From the cell containing the given text, extract its center point as (X, Y) coordinate. 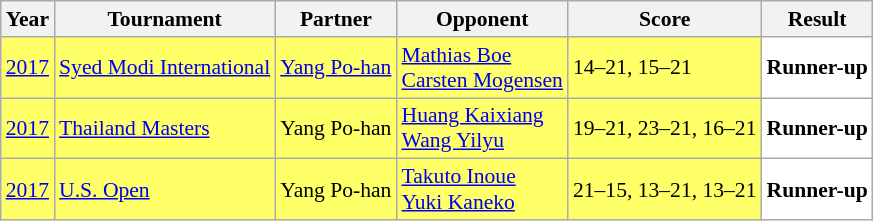
U.S. Open (164, 190)
Year (28, 19)
Result (818, 19)
19–21, 23–21, 16–21 (665, 128)
Syed Modi International (164, 68)
14–21, 15–21 (665, 68)
21–15, 13–21, 13–21 (665, 190)
Thailand Masters (164, 128)
Mathias Boe Carsten Mogensen (482, 68)
Partner (336, 19)
Huang Kaixiang Wang Yilyu (482, 128)
Opponent (482, 19)
Tournament (164, 19)
Score (665, 19)
Takuto Inoue Yuki Kaneko (482, 190)
